For the text-containing cell, return its midpoint in (x, y) coordinate format. 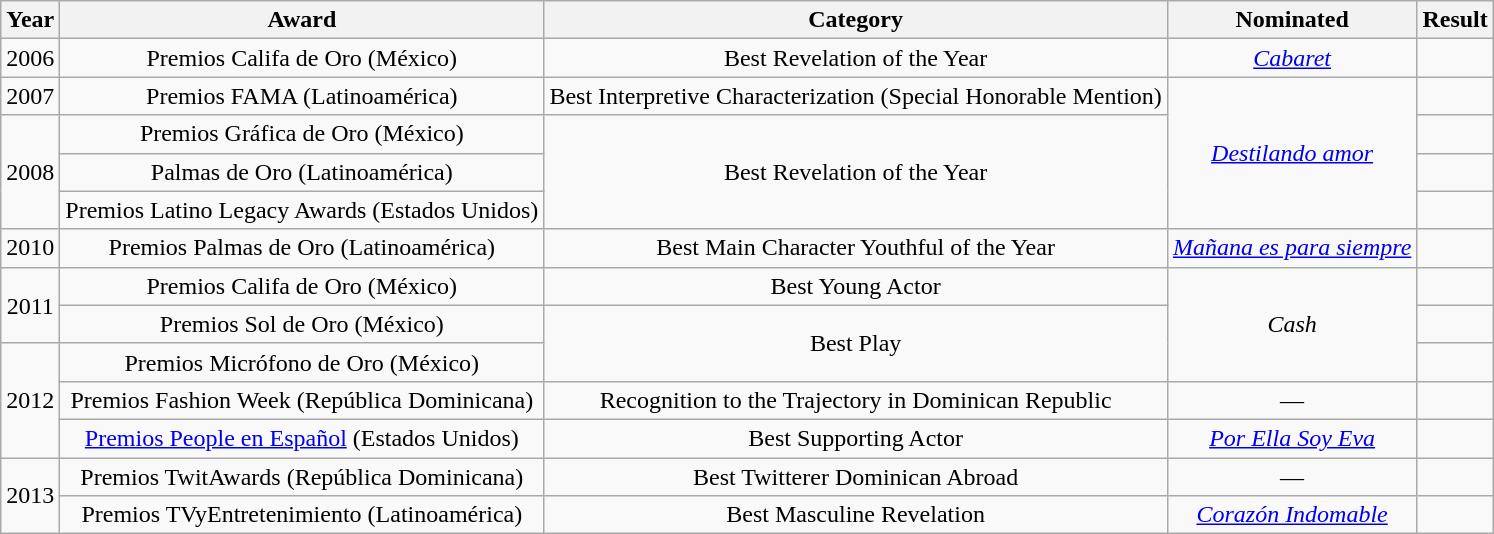
2013 (30, 496)
Premios Latino Legacy Awards (Estados Unidos) (302, 210)
Premios People en Español (Estados Unidos) (302, 438)
Premios Gráfica de Oro (México) (302, 134)
Nominated (1292, 20)
Best Young Actor (856, 286)
Cabaret (1292, 58)
Por Ella Soy Eva (1292, 438)
Best Twitterer Dominican Abroad (856, 477)
Premios FAMA (Latinoamérica) (302, 96)
Best Interpretive Characterization (Special Honorable Mention) (856, 96)
Award (302, 20)
Premios Palmas de Oro (Latinoamérica) (302, 248)
2011 (30, 305)
Premios Sol de Oro (México) (302, 324)
Best Supporting Actor (856, 438)
Best Play (856, 343)
2006 (30, 58)
Premios Fashion Week (República Dominicana) (302, 400)
Result (1455, 20)
Premios TVyEntretenimiento (Latinoamérica) (302, 515)
2008 (30, 172)
Cash (1292, 324)
Best Masculine Revelation (856, 515)
Destilando amor (1292, 153)
2010 (30, 248)
Best Main Character Youthful of the Year (856, 248)
Corazón Indomable (1292, 515)
Palmas de Oro (Latinoamérica) (302, 172)
Premios TwitAwards (República Dominicana) (302, 477)
Recognition to the Trajectory in Dominican Republic (856, 400)
Year (30, 20)
Category (856, 20)
2007 (30, 96)
2012 (30, 400)
Mañana es para siempre (1292, 248)
Premios Micrófono de Oro (México) (302, 362)
